Return (x, y) of the center of cell containing provided text 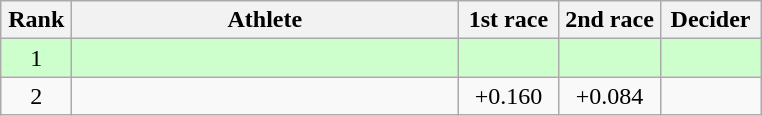
Athlete (265, 20)
Decider (710, 20)
1 (36, 58)
Rank (36, 20)
+0.160 (508, 96)
2 (36, 96)
+0.084 (610, 96)
1st race (508, 20)
2nd race (610, 20)
